From the cell containing the given text, extract its center point as (X, Y) coordinate. 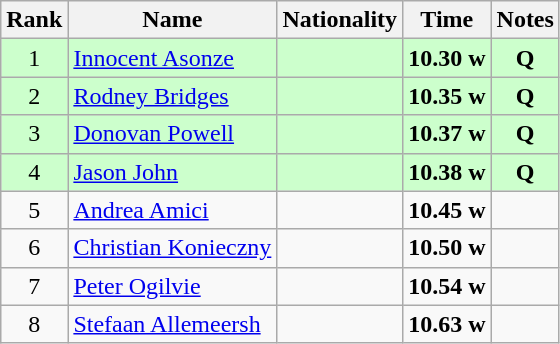
5 (34, 210)
Donovan Powell (172, 134)
10.37 w (447, 134)
6 (34, 248)
Andrea Amici (172, 210)
Jason John (172, 172)
10.54 w (447, 286)
8 (34, 324)
Rank (34, 20)
Innocent Asonze (172, 58)
10.50 w (447, 248)
10.35 w (447, 96)
Notes (525, 20)
2 (34, 96)
10.38 w (447, 172)
Name (172, 20)
3 (34, 134)
Christian Konieczny (172, 248)
7 (34, 286)
10.45 w (447, 210)
Stefaan Allemeersh (172, 324)
Nationality (340, 20)
10.30 w (447, 58)
1 (34, 58)
4 (34, 172)
10.63 w (447, 324)
Peter Ogilvie (172, 286)
Rodney Bridges (172, 96)
Time (447, 20)
